Scan for the cell matching the given text and deliver its (x, y) coordinate at center. 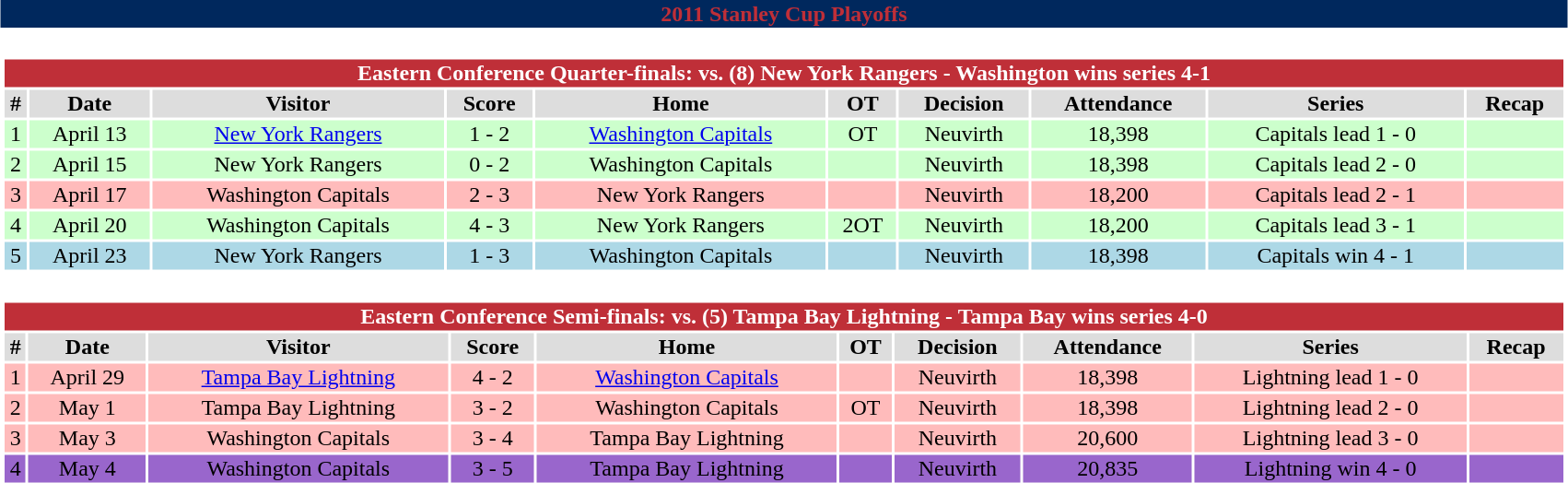
Capitals lead 2 - 1 (1336, 194)
Lightning lead 2 - 0 (1330, 408)
May 4 (87, 469)
May 3 (87, 438)
3 - 2 (492, 408)
Eastern Conference Quarter-finals: vs. (8) New York Rangers - Washington wins series 4-1 (783, 73)
2 - 3 (489, 194)
Capitals lead 3 - 1 (1336, 226)
2011 Stanley Cup Playoffs (784, 14)
4 - 3 (489, 226)
Lightning win 4 - 0 (1330, 469)
1 - 3 (489, 255)
20,600 (1107, 438)
Lightning lead 3 - 0 (1330, 438)
2OT (863, 226)
April 15 (90, 165)
3 - 5 (492, 469)
April 13 (90, 134)
3 - 4 (492, 438)
1 - 2 (489, 134)
May 1 (87, 408)
April 20 (90, 226)
April 23 (90, 255)
4 - 2 (492, 377)
Capitals win 4 - 1 (1336, 255)
5 (15, 255)
Lightning lead 1 - 0 (1330, 377)
Capitals lead 2 - 0 (1336, 165)
Eastern Conference Semi-finals: vs. (5) Tampa Bay Lightning - Tampa Bay wins series 4-0 (783, 316)
Capitals lead 1 - 0 (1336, 134)
20,835 (1107, 469)
April 29 (87, 377)
0 - 2 (489, 165)
April 17 (90, 194)
